Detect which cell encompasses the target text, then output its [X, Y] center coordinate. 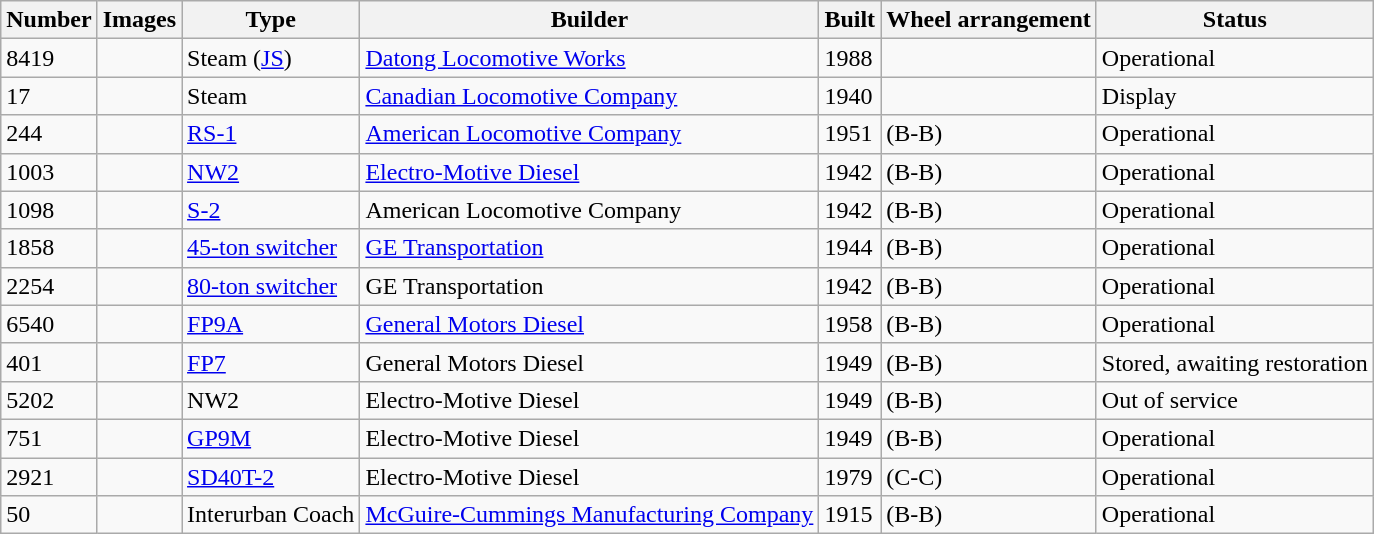
SD40T-2 [271, 477]
1940 [850, 96]
17 [49, 96]
Built [850, 20]
244 [49, 134]
2254 [49, 286]
FP7 [271, 362]
S-2 [271, 210]
Canadian Locomotive Company [590, 96]
1944 [850, 248]
Wheel arrangement [989, 20]
GP9M [271, 438]
1098 [49, 210]
1915 [850, 515]
1988 [850, 58]
Display [1234, 96]
1979 [850, 477]
RS-1 [271, 134]
5202 [49, 400]
Images [139, 20]
401 [49, 362]
Datong Locomotive Works [590, 58]
Status [1234, 20]
80-ton switcher [271, 286]
45-ton switcher [271, 248]
8419 [49, 58]
Stored, awaiting restoration [1234, 362]
1958 [850, 324]
Builder [590, 20]
Interurban Coach [271, 515]
1003 [49, 172]
Steam (JS) [271, 58]
Type [271, 20]
McGuire-Cummings Manufacturing Company [590, 515]
1951 [850, 134]
1858 [49, 248]
50 [49, 515]
Out of service [1234, 400]
751 [49, 438]
(C-C) [989, 477]
Steam [271, 96]
FP9A [271, 324]
Number [49, 20]
2921 [49, 477]
6540 [49, 324]
